From the cell containing the given text, extract its center point as [x, y] coordinate. 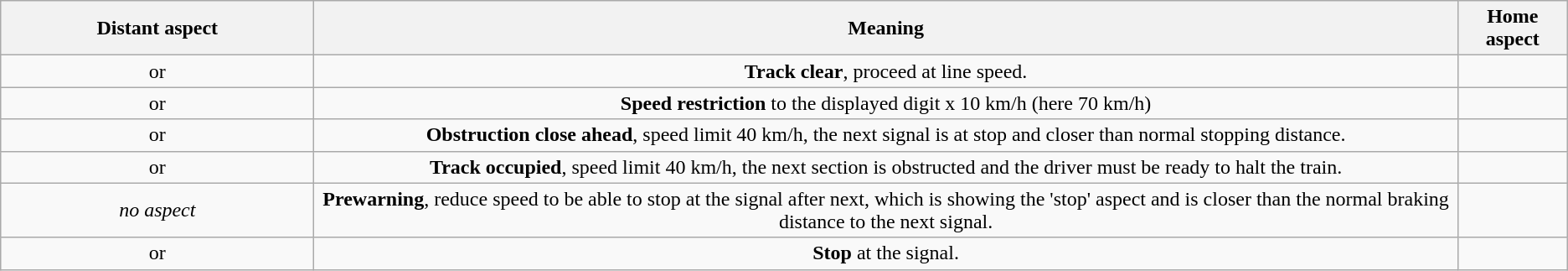
Obstruction close ahead, speed limit 40 km/h, the next signal is at stop and closer than normal stopping distance. [886, 135]
Meaning [886, 29]
Track occupied, speed limit 40 km/h, the next section is obstructed and the driver must be ready to halt the train. [886, 167]
Stop at the signal. [886, 253]
no aspect [157, 210]
Speed restriction to the displayed digit x 10 km/h (here 70 km/h) [886, 103]
Distant aspect [157, 29]
Home aspect [1513, 29]
Track clear, proceed at line speed. [886, 71]
